Find where the given text appears and provide that cell's center as (X, Y) coordinate. 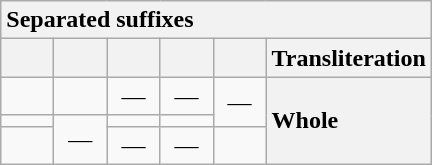
Whole (348, 120)
Separated suffixes (216, 20)
Transliteration (348, 58)
